Find where the given text appears and provide that cell's center as (X, Y) coordinate. 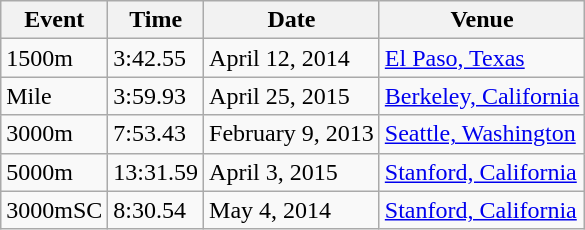
3:42.55 (156, 58)
5000m (54, 172)
Seattle, Washington (482, 134)
7:53.43 (156, 134)
Time (156, 20)
April 3, 2015 (292, 172)
El Paso, Texas (482, 58)
Mile (54, 96)
3:59.93 (156, 96)
Venue (482, 20)
Event (54, 20)
May 4, 2014 (292, 210)
Date (292, 20)
1500m (54, 58)
April 25, 2015 (292, 96)
13:31.59 (156, 172)
April 12, 2014 (292, 58)
Berkeley, California (482, 96)
3000m (54, 134)
February 9, 2013 (292, 134)
3000mSC (54, 210)
8:30.54 (156, 210)
